Scan for the cell matching the given text and deliver its [x, y] coordinate at center. 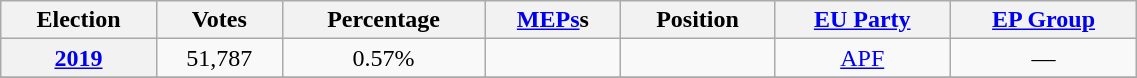
MEPss [553, 20]
Position [698, 20]
Election [78, 20]
51,787 [219, 58]
EP Group [1044, 20]
2019 [78, 58]
— [1044, 58]
0.57% [384, 58]
Votes [219, 20]
EU Party [862, 20]
APF [862, 58]
Percentage [384, 20]
